Extract the [X, Y] coordinate from the center of the cell holding the provided text.  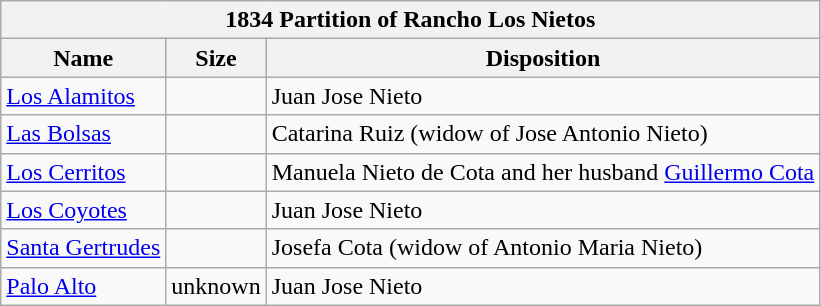
Los Alamitos [84, 96]
1834 Partition of Rancho Los Nietos [410, 20]
Las Bolsas [84, 134]
Los Cerritos [84, 172]
Size [216, 58]
unknown [216, 286]
Los Coyotes [84, 210]
Santa Gertrudes [84, 248]
Disposition [543, 58]
Josefa Cota (widow of Antonio Maria Nieto) [543, 248]
Name [84, 58]
Manuela Nieto de Cota and her husband Guillermo Cota [543, 172]
Palo Alto [84, 286]
Catarina Ruiz (widow of Jose Antonio Nieto) [543, 134]
